Output the (X, Y) coordinate of the center of the cell containing the given text.  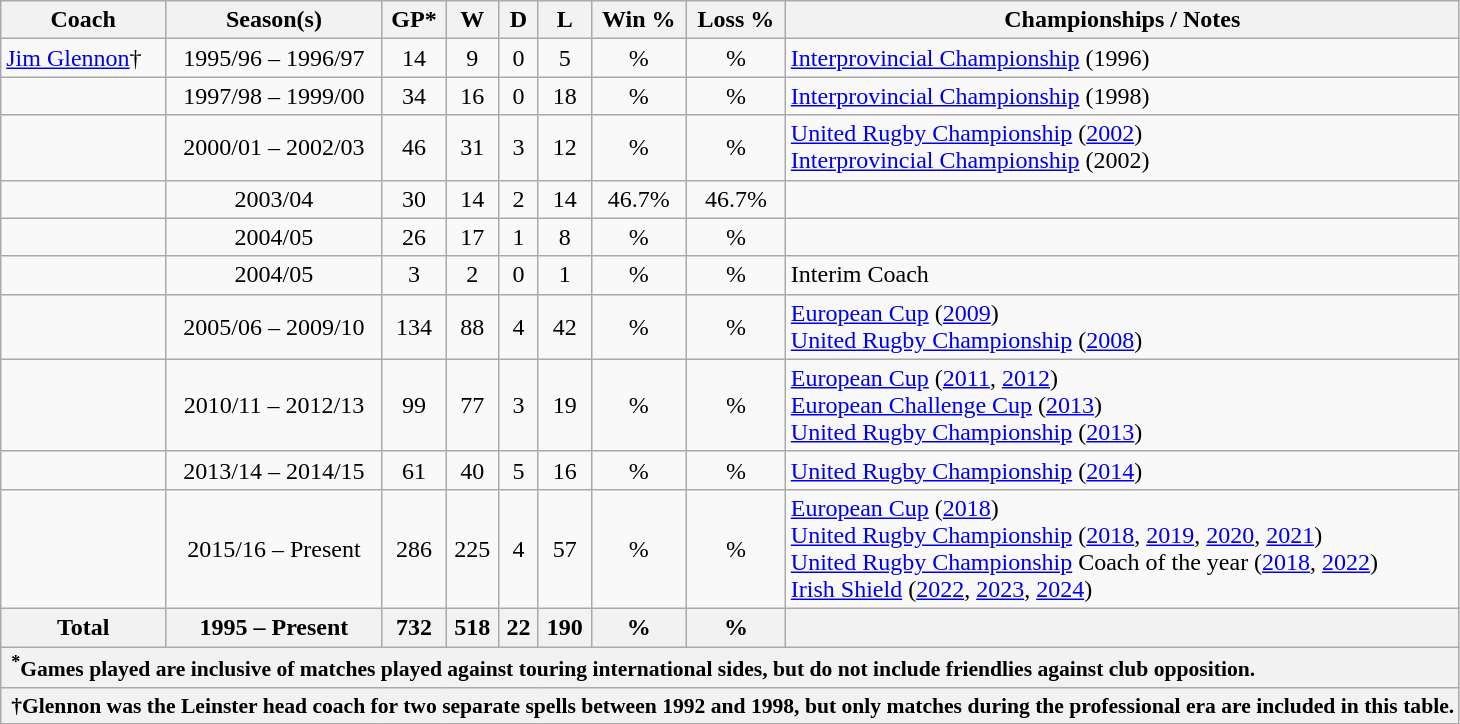
9 (472, 58)
Interprovincial Championship (1996) (1122, 58)
D (518, 20)
2005/06 – 2009/10 (274, 326)
2000/01 – 2002/03 (274, 148)
United Rugby Championship (2002)Interprovincial Championship (2002) (1122, 148)
22 (518, 627)
77 (472, 405)
European Cup (2011, 2012)European Challenge Cup (2013)United Rugby Championship (2013) (1122, 405)
34 (414, 96)
Total (84, 627)
190 (564, 627)
26 (414, 237)
2015/16 – Present (274, 548)
99 (414, 405)
L (564, 20)
1997/98 – 1999/00 (274, 96)
Win % (638, 20)
2003/04 (274, 199)
Interprovincial Championship (1998) (1122, 96)
Loss % (736, 20)
17 (472, 237)
GP* (414, 20)
Season(s) (274, 20)
*Games played are inclusive of matches played against touring international sides, but do not include friendlies against club opposition. (730, 666)
42 (564, 326)
46 (414, 148)
2013/14 – 2014/15 (274, 470)
Championships / Notes (1122, 20)
Jim Glennon† (84, 58)
61 (414, 470)
1995/96 – 1996/97 (274, 58)
31 (472, 148)
12 (564, 148)
19 (564, 405)
88 (472, 326)
57 (564, 548)
2010/11 – 2012/13 (274, 405)
225 (472, 548)
30 (414, 199)
W (472, 20)
286 (414, 548)
Coach (84, 20)
Interim Coach (1122, 275)
1995 – Present (274, 627)
40 (472, 470)
518 (472, 627)
18 (564, 96)
8 (564, 237)
134 (414, 326)
732 (414, 627)
European Cup (2009)United Rugby Championship (2008) (1122, 326)
United Rugby Championship (2014) (1122, 470)
